Output the [x, y] coordinate of the center of the cell containing the given text.  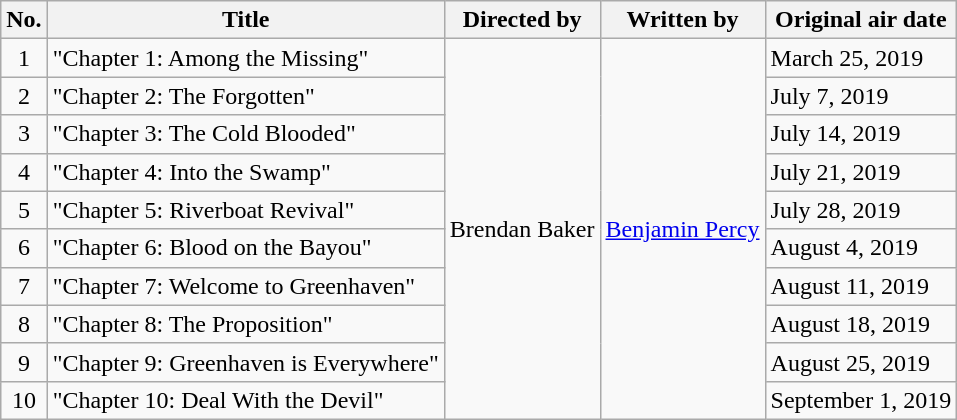
"Chapter 3: The Cold Blooded" [246, 134]
"Chapter 6: Blood on the Bayou" [246, 248]
July 28, 2019 [861, 210]
August 4, 2019 [861, 248]
2 [24, 96]
July 21, 2019 [861, 172]
July 7, 2019 [861, 96]
"Chapter 5: Riverboat Revival" [246, 210]
4 [24, 172]
3 [24, 134]
Brendan Baker [522, 230]
August 25, 2019 [861, 362]
Benjamin Percy [682, 230]
9 [24, 362]
6 [24, 248]
"Chapter 7: Welcome to Greenhaven" [246, 286]
5 [24, 210]
"Chapter 9: Greenhaven is Everywhere" [246, 362]
"Chapter 1: Among the Missing" [246, 58]
Directed by [522, 20]
Written by [682, 20]
1 [24, 58]
"Chapter 8: The Proposition" [246, 324]
"Chapter 4: Into the Swamp" [246, 172]
Title [246, 20]
August 18, 2019 [861, 324]
10 [24, 400]
March 25, 2019 [861, 58]
7 [24, 286]
September 1, 2019 [861, 400]
August 11, 2019 [861, 286]
8 [24, 324]
Original air date [861, 20]
"Chapter 2: The Forgotten" [246, 96]
"Chapter 10: Deal With the Devil" [246, 400]
No. [24, 20]
July 14, 2019 [861, 134]
